Provide the [X, Y] coordinate of the cell's center where the given text is located.  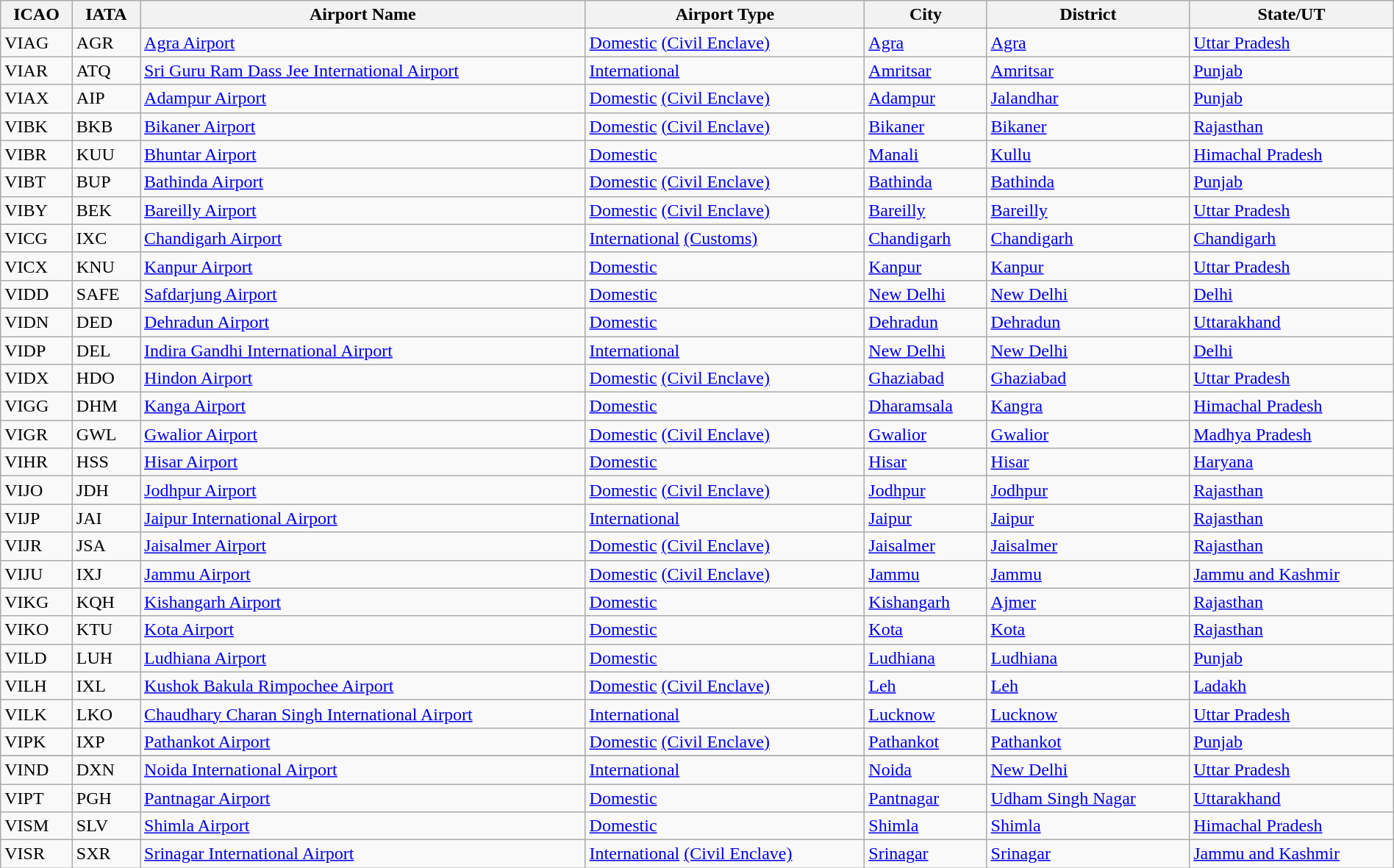
Indira Gandhi International Airport [363, 351]
VIND [37, 770]
VIDP [37, 351]
VIAG [37, 43]
VIBY [37, 210]
BKB [106, 126]
HDO [106, 379]
Kishangarh Airport [363, 602]
Bhuntar Airport [363, 154]
VILD [37, 658]
Jodhpur Airport [363, 490]
Madhya Pradesh [1292, 434]
VIJP [37, 518]
Kota Airport [363, 630]
Udham Singh Nagar [1088, 797]
VIAX [37, 98]
Adampur [926, 98]
JDH [106, 490]
VIKG [37, 602]
Haryana [1292, 462]
GWL [106, 434]
Jaipur International Airport [363, 518]
VIBT [37, 182]
Kishangarh [926, 602]
Pantnagar Airport [363, 797]
Manali [926, 154]
International (Civil Enclave) [725, 854]
LKO [106, 714]
Kangra [1088, 406]
Agra Airport [363, 43]
VIPK [37, 742]
HSS [106, 462]
KTU [106, 630]
AGR [106, 43]
Dehradun Airport [363, 322]
Chandigarh Airport [363, 238]
VIKO [37, 630]
KQH [106, 602]
DHM [106, 406]
PGH [106, 797]
VIPT [37, 797]
VIDD [37, 294]
VISM [37, 826]
City [926, 15]
VIJU [37, 574]
Hisar Airport [363, 462]
DXN [106, 770]
JSA [106, 546]
State/UT [1292, 15]
Kanpur Airport [363, 266]
Pantnagar [926, 797]
IATA [106, 15]
AIP [106, 98]
KUU [106, 154]
LUH [106, 658]
SXR [106, 854]
SAFE [106, 294]
ATQ [106, 71]
Pathankot Airport [363, 742]
VICG [37, 238]
Bareilly Airport [363, 210]
ICAO [37, 15]
KNU [106, 266]
BEK [106, 210]
VISR [37, 854]
VILK [37, 714]
District [1088, 15]
IXJ [106, 574]
Noida International Airport [363, 770]
Hindon Airport [363, 379]
VIGG [37, 406]
VICX [37, 266]
IXC [106, 238]
Ladakh [1292, 686]
Adampur Airport [363, 98]
VIHR [37, 462]
Bathinda Airport [363, 182]
Jaisalmer Airport [363, 546]
Srinagar International Airport [363, 854]
DEL [106, 351]
Jammu Airport [363, 574]
Noida [926, 770]
VIBR [37, 154]
VIJO [37, 490]
DED [106, 322]
VIDX [37, 379]
Chaudhary Charan Singh International Airport [363, 714]
Dharamsala [926, 406]
VIJR [37, 546]
VIDN [37, 322]
VIAR [37, 71]
Ajmer [1088, 602]
Jalandhar [1088, 98]
International (Customs) [725, 238]
Sri Guru Ram Dass Jee International Airport [363, 71]
Kullu [1088, 154]
Ludhiana Airport [363, 658]
IXP [106, 742]
VIGR [37, 434]
Kanga Airport [363, 406]
Safdarjung Airport [363, 294]
SLV [106, 826]
Airport Name [363, 15]
Airport Type [725, 15]
Shimla Airport [363, 826]
Kushok Bakula Rimpochee Airport [363, 686]
JAI [106, 518]
BUP [106, 182]
VIBK [37, 126]
Gwalior Airport [363, 434]
VILH [37, 686]
IXL [106, 686]
Bikaner Airport [363, 126]
